Search for the cell housing the specified text and yield its (x, y) center coordinate. 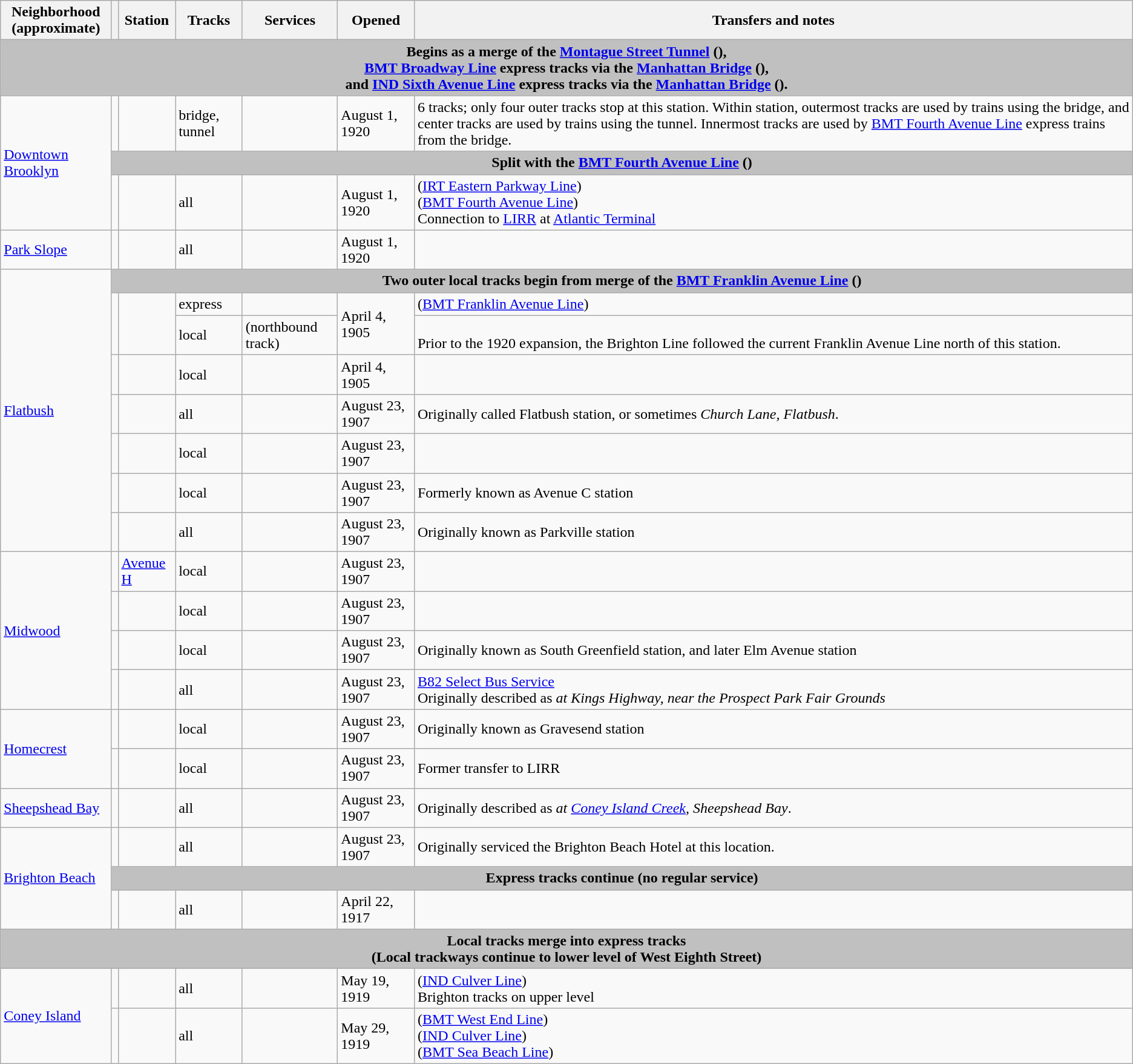
Opened (376, 21)
Former transfer to LIRR (773, 769)
May 29, 1919 (376, 1036)
Services (290, 21)
(BMT Franklin Avenue Line) (773, 304)
(IND Culver Line)Brighton tracks on upper level (773, 988)
Two outer local tracks begin from merge of the BMT Franklin Avenue Line () (622, 281)
Split with the BMT Fourth Avenue Line () (622, 163)
Originally called Flatbush station, or sometimes Church Lane, Flatbush. (773, 414)
(IRT Eastern Parkway Line) (BMT Fourth Avenue Line)Connection to LIRR at Atlantic Terminal (773, 202)
Avenue H (146, 571)
Neighborhood(approximate) (56, 21)
Originally known as Gravesend station (773, 729)
Express tracks continue (no regular service) (622, 878)
Originally known as Parkville station (773, 533)
Midwood (56, 631)
Originally serviced the Brighton Beach Hotel at this location. (773, 847)
Originally known as South Greenfield station, and later Elm Avenue station (773, 650)
April 22, 1917 (376, 909)
Brighton Beach (56, 878)
Tracks (209, 21)
Local tracks merge into express tracks(Local trackways continue to lower level of West Eighth Street) (566, 949)
express (209, 304)
Transfers and notes (773, 21)
Coney Island (56, 1016)
Station (146, 21)
Prior to the 1920 expansion, the Brighton Line followed the current Franklin Avenue Line north of this station. (773, 335)
Formerly known as Avenue C station (773, 493)
Park Slope (56, 249)
Flatbush (56, 410)
(BMT West End Line) (IND Culver Line) (BMT Sea Beach Line) (773, 1036)
May 19, 1919 (376, 988)
Downtown Brooklyn (56, 163)
bridge, tunnel (209, 123)
(northbound track) (290, 335)
Sheepshead Bay (56, 807)
Originally described as at Coney Island Creek, Sheepshead Bay. (773, 807)
B82 Select Bus ServiceOriginally described as at Kings Highway, near the Prospect Park Fair Grounds (773, 690)
Homecrest (56, 749)
